Search for the cell housing the specified text and yield its (X, Y) center coordinate. 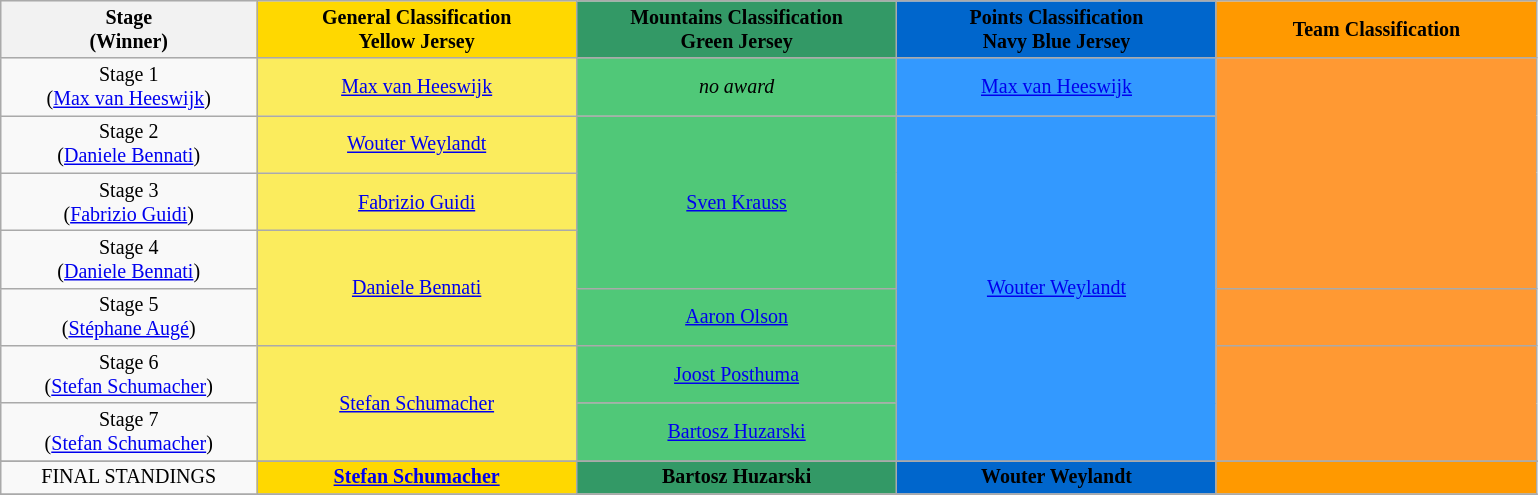
Stage 3(Fabrizio Guidi) (129, 202)
Aaron Olson (737, 316)
Stage 5(Stéphane Augé) (129, 316)
Points ClassificationNavy Blue Jersey (1057, 30)
Fabrizio Guidi (417, 202)
Stage 7(Stefan Schumacher) (129, 432)
Daniele Bennati (417, 288)
no award (737, 88)
Joost Posthuma (737, 374)
Team Classification (1376, 30)
Stage(Winner) (129, 30)
Stage 6(Stefan Schumacher) (129, 374)
Stage 2(Daniele Bennati) (129, 144)
Sven Krauss (737, 202)
Stage 1(Max van Heeswijk) (129, 88)
Stage 4(Daniele Bennati) (129, 260)
FINAL STANDINGS (129, 478)
Mountains ClassificationGreen Jersey (737, 30)
General ClassificationYellow Jersey (417, 30)
